Pinpoint the cell where the given text exists, returning its [X, Y] midpoint coordinate. 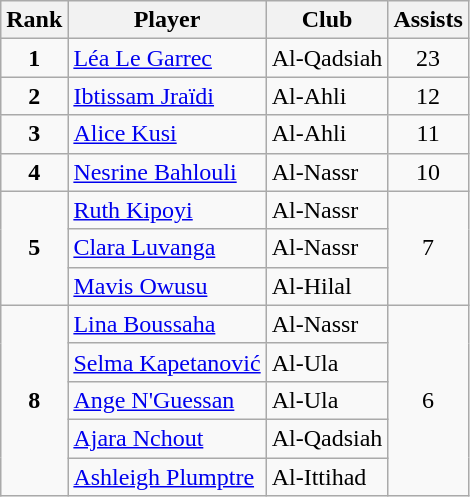
12 [428, 96]
Alice Kusi [167, 134]
Clara Luvanga [167, 248]
Selma Kapetanović [167, 362]
Nesrine Bahlouli [167, 172]
Lina Boussaha [167, 324]
8 [34, 400]
Ange N'Guessan [167, 400]
10 [428, 172]
4 [34, 172]
Player [167, 20]
Al-Ittihad [327, 477]
6 [428, 400]
23 [428, 58]
Assists [428, 20]
Léa Le Garrec [167, 58]
1 [34, 58]
Ruth Kipoyi [167, 210]
7 [428, 248]
Ashleigh Plumptre [167, 477]
Al-Hilal [327, 286]
Rank [34, 20]
Ajara Nchout [167, 438]
5 [34, 248]
Ibtissam Jraïdi [167, 96]
2 [34, 96]
11 [428, 134]
3 [34, 134]
Club [327, 20]
Mavis Owusu [167, 286]
